Provide the [x, y] coordinate of the cell's center where the given text is located.  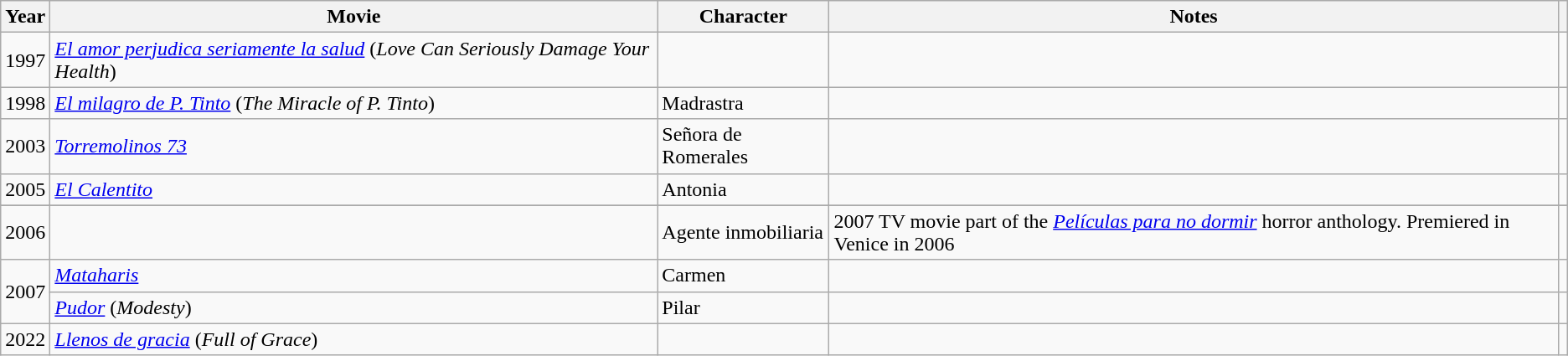
Mataharis [353, 276]
2007 TV movie part of the Películas para no dormir horror anthology. Premiered in Venice in 2006 [1194, 233]
Movie [353, 17]
2007 [25, 292]
Agente inmobiliaria [744, 233]
El Calentito [353, 189]
Pudor (Modesty) [353, 307]
Torremolinos 73 [353, 146]
2003 [25, 146]
2006 [25, 233]
1998 [25, 103]
El milagro de P. Tinto (The Miracle of P. Tinto) [353, 103]
Year [25, 17]
2022 [25, 339]
Antonia [744, 189]
Llenos de gracia (Full of Grace) [353, 339]
Pilar [744, 307]
Señora de Romerales [744, 146]
Notes [1194, 17]
Madrastra [744, 103]
El amor perjudica seriamente la salud (Love Can Seriously Damage Your Health) [353, 60]
Character [744, 17]
2005 [25, 189]
Carmen [744, 276]
1997 [25, 60]
